For the text-containing cell, return its midpoint in [X, Y] coordinate format. 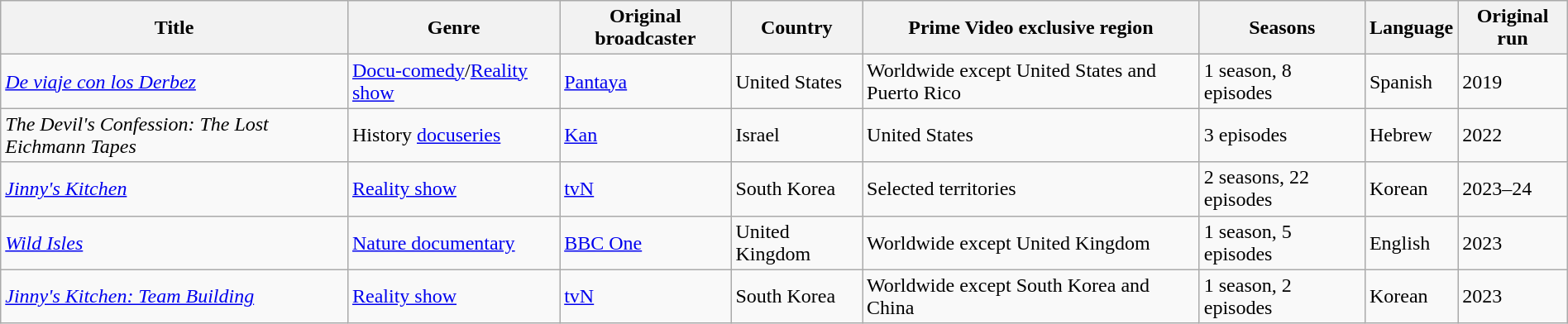
Genre [453, 28]
1 season, 5 episodes [1282, 243]
United Kingdom [797, 243]
Spanish [1411, 81]
Jinny's Kitchen [174, 188]
Wild Isles [174, 243]
History docuseries [453, 136]
The Devil's Confession: The Lost Eichmann Tapes [174, 136]
Pantaya [645, 81]
2022 [1513, 136]
Docu-comedy/Reality show [453, 81]
Original broadcaster [645, 28]
Nature documentary [453, 243]
3 episodes [1282, 136]
Original run [1513, 28]
Seasons [1282, 28]
Prime Video exclusive region [1031, 28]
Israel [797, 136]
1 season, 2 episodes [1282, 296]
Hebrew [1411, 136]
BBC One [645, 243]
Worldwide except South Korea and China [1031, 296]
Kan [645, 136]
Worldwide except United Kingdom [1031, 243]
Language [1411, 28]
2023–24 [1513, 188]
De viaje con los Derbez [174, 81]
Worldwide except United States and Puerto Rico [1031, 81]
Jinny's Kitchen: Team Building [174, 296]
Selected territories [1031, 188]
Country [797, 28]
English [1411, 243]
2 seasons, 22 episodes [1282, 188]
2019 [1513, 81]
1 season, 8 episodes [1282, 81]
Title [174, 28]
